Pinpoint the cell where the given text exists, returning its [x, y] midpoint coordinate. 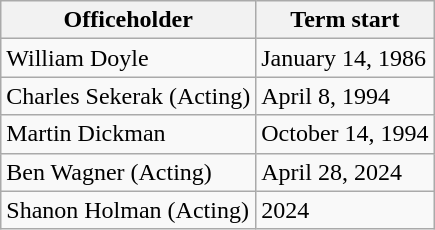
William Doyle [128, 58]
Ben Wagner (Acting) [128, 172]
Officeholder [128, 20]
Shanon Holman (Acting) [128, 210]
2024 [345, 210]
April 8, 1994 [345, 96]
October 14, 1994 [345, 134]
Charles Sekerak (Acting) [128, 96]
Term start [345, 20]
Martin Dickman [128, 134]
January 14, 1986 [345, 58]
April 28, 2024 [345, 172]
